Return the [x, y] coordinate for the center point of the cell that contains the specified text.  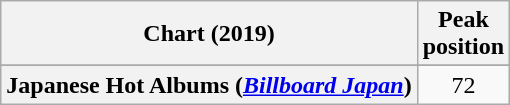
Peakposition [463, 34]
72 [463, 85]
Chart (2019) [209, 34]
Japanese Hot Albums (Billboard Japan) [209, 85]
